Capture the cell that displays the provided text and extract its (x, y) central coordinate. 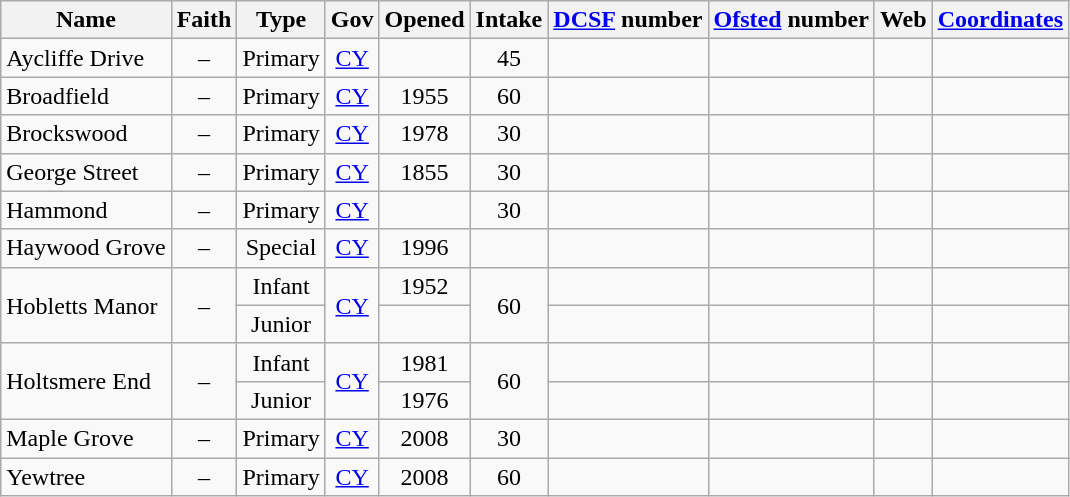
Hammond (86, 210)
Faith (204, 20)
Intake (509, 20)
Type (281, 20)
1955 (424, 96)
Name (86, 20)
1981 (424, 362)
DCSF number (628, 20)
Web (903, 20)
Special (281, 248)
1976 (424, 400)
Ofsted number (791, 20)
Hobletts Manor (86, 305)
Coordinates (1000, 20)
Aycliffe Drive (86, 58)
45 (509, 58)
Brockswood (86, 134)
1855 (424, 172)
Opened (424, 20)
1952 (424, 286)
1978 (424, 134)
George Street (86, 172)
Holtsmere End (86, 381)
1996 (424, 248)
Gov (352, 20)
Yewtree (86, 477)
Haywood Grove (86, 248)
Broadfield (86, 96)
Maple Grove (86, 438)
